From the cell containing the given text, extract its center point as [x, y] coordinate. 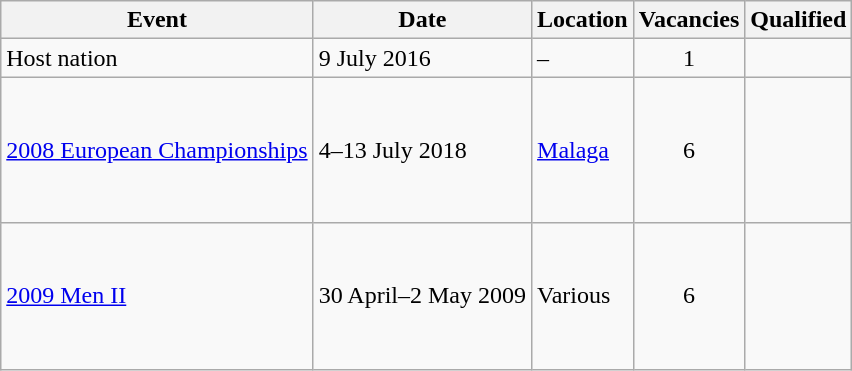
Event [157, 20]
9 July 2016 [422, 58]
1 [689, 58]
Host nation [157, 58]
– [583, 58]
Vacancies [689, 20]
30 April–2 May 2009 [422, 296]
Location [583, 20]
Malaga [583, 150]
4–13 July 2018 [422, 150]
2009 Men II [157, 296]
Date [422, 20]
Qualified [798, 20]
2008 European Championships [157, 150]
Various [583, 296]
